Scan for the cell matching the given text and deliver its (x, y) coordinate at center. 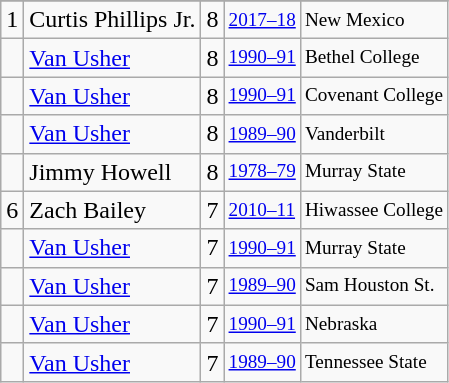
1 (12, 20)
1978–79 (262, 172)
Tennessee State (374, 362)
Vanderbilt (374, 134)
2010–11 (262, 210)
Sam Houston St. (374, 286)
Hiwassee College (374, 210)
Curtis Phillips Jr. (112, 20)
Jimmy Howell (112, 172)
Nebraska (374, 324)
Covenant College (374, 96)
New Mexico (374, 20)
2017–18 (262, 20)
6 (12, 210)
Bethel College (374, 58)
Zach Bailey (112, 210)
